Find where the given text appears and provide that cell's center as (x, y) coordinate. 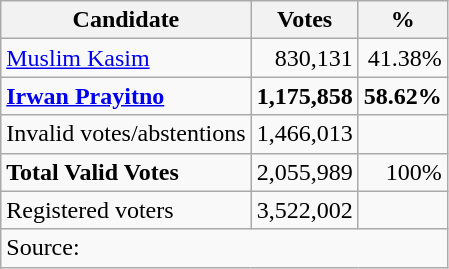
Muslim Kasim (126, 58)
100% (402, 172)
41.38% (402, 58)
Votes (304, 20)
Registered voters (126, 210)
1,466,013 (304, 134)
3,522,002 (304, 210)
Candidate (126, 20)
2,055,989 (304, 172)
Irwan Prayitno (126, 96)
1,175,858 (304, 96)
% (402, 20)
Invalid votes/abstentions (126, 134)
830,131 (304, 58)
Source: (224, 248)
Total Valid Votes (126, 172)
58.62% (402, 96)
